Determine the (x, y) coordinate at the center of the cell enclosing the given text.  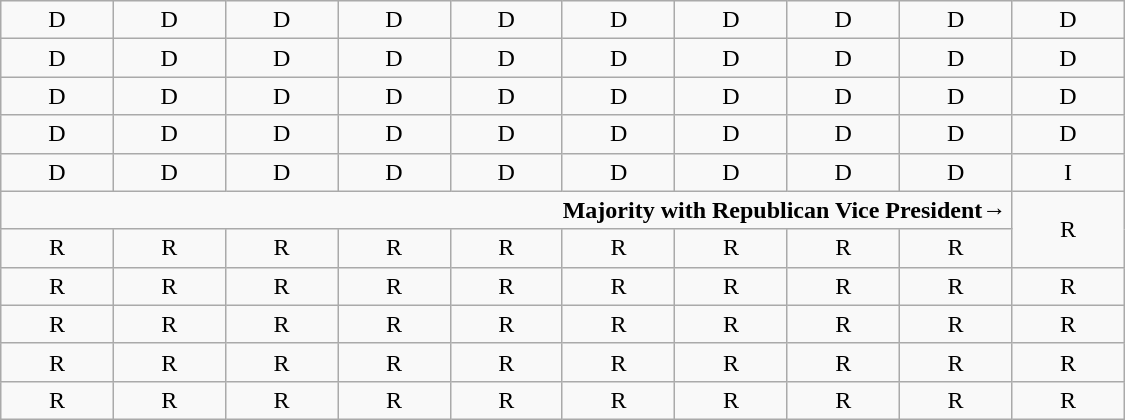
I (1068, 172)
Majority with Republican Vice President→ (506, 210)
